From the cell containing the given text, extract its center point as (X, Y) coordinate. 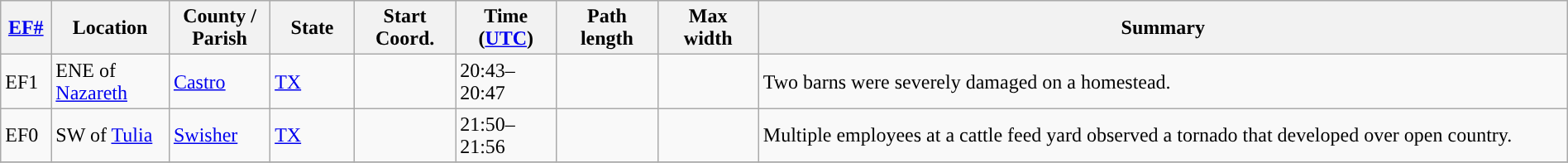
EF0 (26, 136)
Path length (607, 28)
Two barns were severely damaged on a homestead. (1163, 81)
County / Parish (219, 28)
Start Coord. (404, 28)
Multiple employees at a cattle feed yard observed a tornado that developed over open country. (1163, 136)
EF# (26, 28)
21:50–21:56 (506, 136)
EF1 (26, 81)
Time (UTC) (506, 28)
ENE of Nazareth (111, 81)
Location (111, 28)
SW of Tulia (111, 136)
Swisher (219, 136)
Max width (708, 28)
Castro (219, 81)
20:43–20:47 (506, 81)
State (313, 28)
Summary (1163, 28)
